For the text-containing cell, return its midpoint in (X, Y) coordinate format. 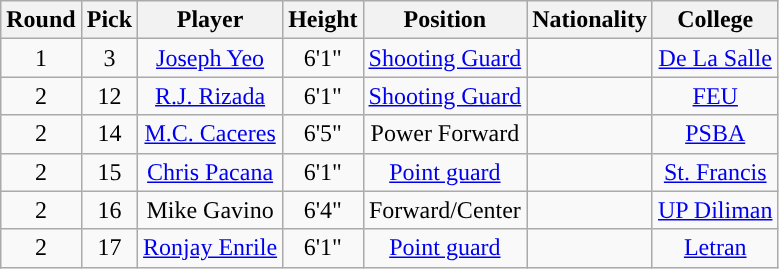
Ronjay Enrile (210, 248)
6'4" (323, 210)
Pick (109, 20)
FEU (715, 96)
St. Francis (715, 172)
Height (323, 20)
Player (210, 20)
Chris Pacana (210, 172)
M.C. Caceres (210, 134)
17 (109, 248)
Joseph Yeo (210, 58)
Nationality (590, 20)
16 (109, 210)
Mike Gavino (210, 210)
14 (109, 134)
College (715, 20)
Forward/Center (445, 210)
R.J. Rizada (210, 96)
1 (41, 58)
Power Forward (445, 134)
3 (109, 58)
Letran (715, 248)
6'5" (323, 134)
15 (109, 172)
PSBA (715, 134)
Round (41, 20)
UP Diliman (715, 210)
De La Salle (715, 58)
Position (445, 20)
12 (109, 96)
